Identify which cell holds the provided text, then report its [x, y] central coordinate. 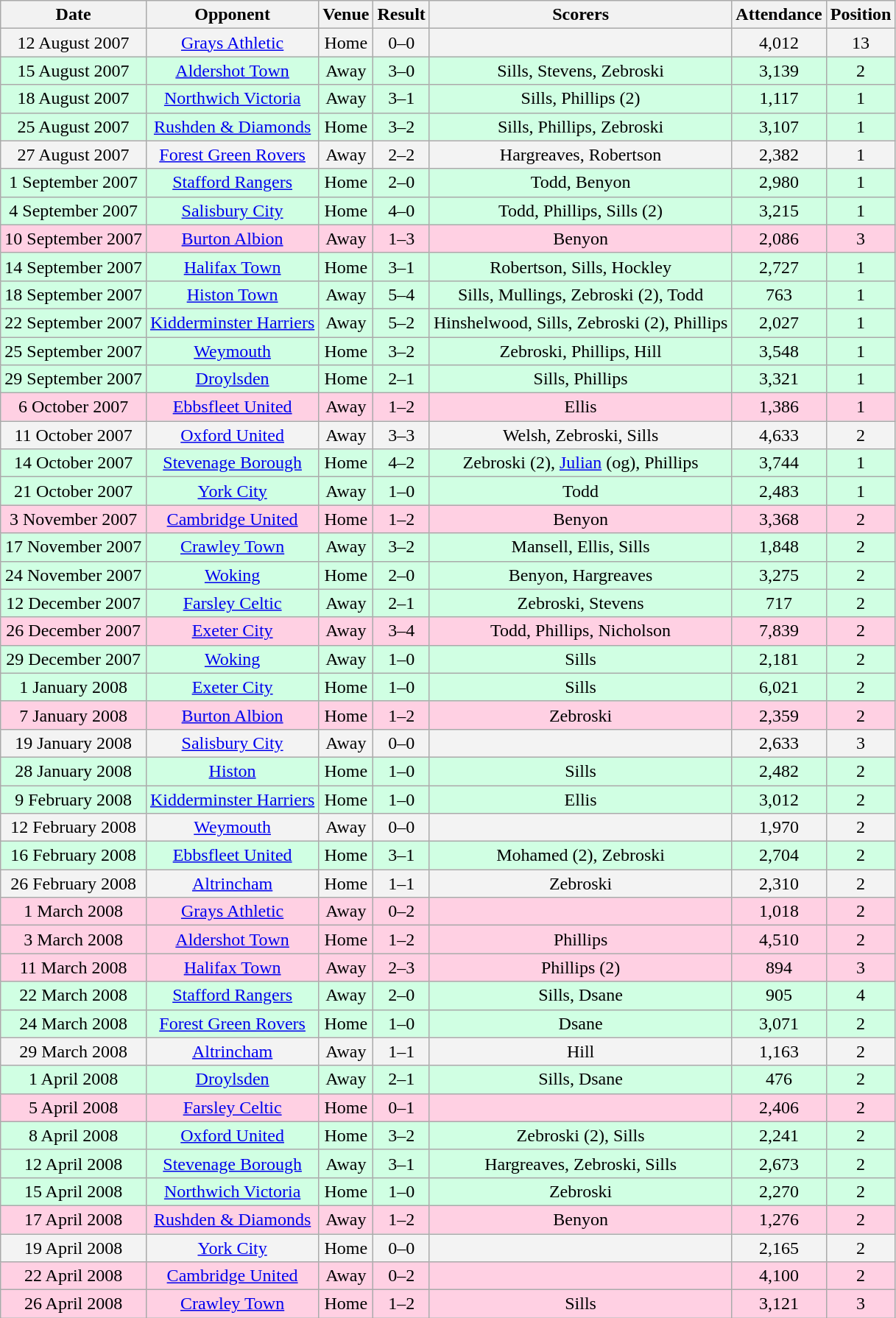
1 April 2008 [74, 1079]
3,215 [779, 211]
11 March 2008 [74, 968]
2,704 [779, 856]
2,027 [779, 323]
10 September 2007 [74, 239]
3 March 2008 [74, 940]
Histon Town [232, 295]
Attendance [779, 15]
1–3 [401, 239]
7 January 2008 [74, 715]
3,368 [779, 519]
24 March 2008 [74, 1023]
3,548 [779, 351]
24 November 2007 [74, 575]
27 August 2007 [74, 155]
Hill [580, 1051]
3,071 [779, 1023]
Zebroski (2), Sills [580, 1135]
12 August 2007 [74, 43]
5 April 2008 [74, 1107]
4,012 [779, 43]
22 April 2008 [74, 1276]
8 April 2008 [74, 1135]
26 April 2008 [74, 1304]
894 [779, 968]
Zebroski (2), Julian (og), Phillips [580, 463]
4–0 [401, 211]
3,744 [779, 463]
1,970 [779, 828]
1,117 [779, 99]
Todd, Benyon [580, 183]
Benyon, Hargreaves [580, 575]
26 February 2008 [74, 884]
2,727 [779, 267]
Hargreaves, Robertson [580, 155]
1 January 2008 [74, 687]
2,483 [779, 491]
Mohamed (2), Zebroski [580, 856]
Zebroski, Stevens [580, 603]
Opponent [232, 15]
17 April 2008 [74, 1219]
3,275 [779, 575]
2,633 [779, 743]
476 [779, 1079]
2,241 [779, 1135]
3,139 [779, 71]
Phillips [580, 940]
Hinshelwood, Sills, Zebroski (2), Phillips [580, 323]
6 October 2007 [74, 407]
Histon [232, 771]
5–2 [401, 323]
18 August 2007 [74, 99]
Sills, Stevens, Zebroski [580, 71]
1 March 2008 [74, 912]
2,086 [779, 239]
2,673 [779, 1163]
2,270 [779, 1191]
3 November 2007 [74, 519]
3,012 [779, 799]
22 March 2008 [74, 995]
Scorers [580, 15]
29 December 2007 [74, 659]
717 [779, 603]
2,980 [779, 183]
Sills, Phillips (2) [580, 99]
1 September 2007 [74, 183]
1,848 [779, 547]
Venue [346, 15]
2,359 [779, 715]
2,181 [779, 659]
12 February 2008 [74, 828]
1,386 [779, 407]
Sills, Phillips [580, 379]
Position [861, 15]
29 March 2008 [74, 1051]
28 January 2008 [74, 771]
1,276 [779, 1219]
4–2 [401, 463]
Dsane [580, 1023]
1,018 [779, 912]
2,165 [779, 1248]
12 December 2007 [74, 603]
4,510 [779, 940]
3,321 [779, 379]
14 October 2007 [74, 463]
11 October 2007 [74, 435]
4,100 [779, 1276]
25 August 2007 [74, 127]
5–4 [401, 295]
1,163 [779, 1051]
15 August 2007 [74, 71]
26 December 2007 [74, 631]
Result [401, 15]
2,382 [779, 155]
0–1 [401, 1107]
19 January 2008 [74, 743]
Sills, Phillips, Zebroski [580, 127]
2,310 [779, 884]
2,482 [779, 771]
13 [861, 43]
14 September 2007 [74, 267]
Zebroski, Phillips, Hill [580, 351]
2–3 [401, 968]
2–2 [401, 155]
Sills, Mullings, Zebroski (2), Todd [580, 295]
19 April 2008 [74, 1248]
2,406 [779, 1107]
Todd [580, 491]
3,107 [779, 127]
4,633 [779, 435]
Mansell, Ellis, Sills [580, 547]
17 November 2007 [74, 547]
Date [74, 15]
3–0 [401, 71]
29 September 2007 [74, 379]
6,021 [779, 687]
Todd, Phillips, Nicholson [580, 631]
25 September 2007 [74, 351]
905 [779, 995]
4 September 2007 [74, 211]
3–3 [401, 435]
18 September 2007 [74, 295]
4 [861, 995]
3,121 [779, 1304]
21 October 2007 [74, 491]
7,839 [779, 631]
15 April 2008 [74, 1191]
Hargreaves, Zebroski, Sills [580, 1163]
Todd, Phillips, Sills (2) [580, 211]
Phillips (2) [580, 968]
9 February 2008 [74, 799]
Welsh, Zebroski, Sills [580, 435]
3–4 [401, 631]
12 April 2008 [74, 1163]
22 September 2007 [74, 323]
Robertson, Sills, Hockley [580, 267]
763 [779, 295]
16 February 2008 [74, 856]
